Return the [x, y] coordinate for the center point of the cell that contains the specified text.  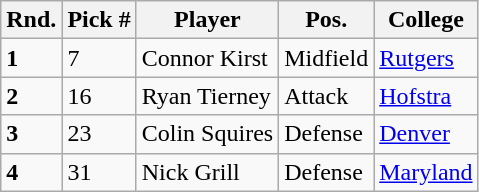
Pick # [99, 20]
Rnd. [32, 20]
Colin Squires [207, 134]
16 [99, 96]
College [426, 20]
Maryland [426, 172]
Pos. [326, 20]
Attack [326, 96]
Midfield [326, 58]
Player [207, 20]
3 [32, 134]
31 [99, 172]
1 [32, 58]
2 [32, 96]
7 [99, 58]
23 [99, 134]
Ryan Tierney [207, 96]
Connor Kirst [207, 58]
Denver [426, 134]
Rutgers [426, 58]
Nick Grill [207, 172]
4 [32, 172]
Hofstra [426, 96]
